Identify which cell holds the provided text, then report its [x, y] central coordinate. 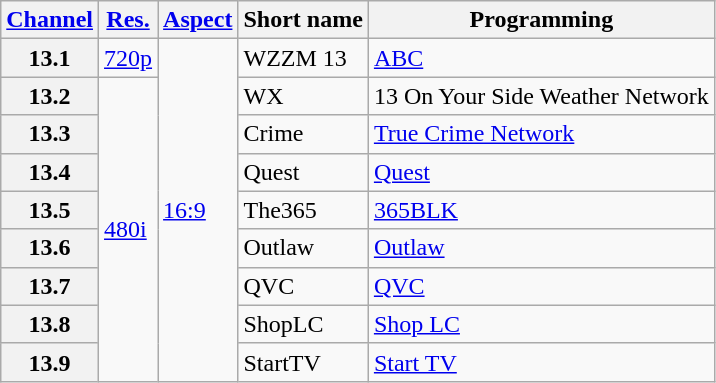
The365 [303, 210]
13.9 [50, 362]
13.2 [50, 96]
13.7 [50, 286]
True Crime Network [541, 134]
13.1 [50, 58]
13.3 [50, 134]
365BLK [541, 210]
Short name [303, 20]
13.6 [50, 248]
ABC [541, 58]
Start TV [541, 362]
720p [128, 58]
13.4 [50, 172]
Shop LC [541, 324]
13 On Your Side Weather Network [541, 96]
Res. [128, 20]
13.8 [50, 324]
13.5 [50, 210]
Aspect [198, 20]
16:9 [198, 210]
Channel [50, 20]
WZZM 13 [303, 58]
480i [128, 229]
Crime [303, 134]
WX [303, 96]
StartTV [303, 362]
ShopLC [303, 324]
Programming [541, 20]
